Extract the [X, Y] coordinate from the center of the cell holding the provided text.  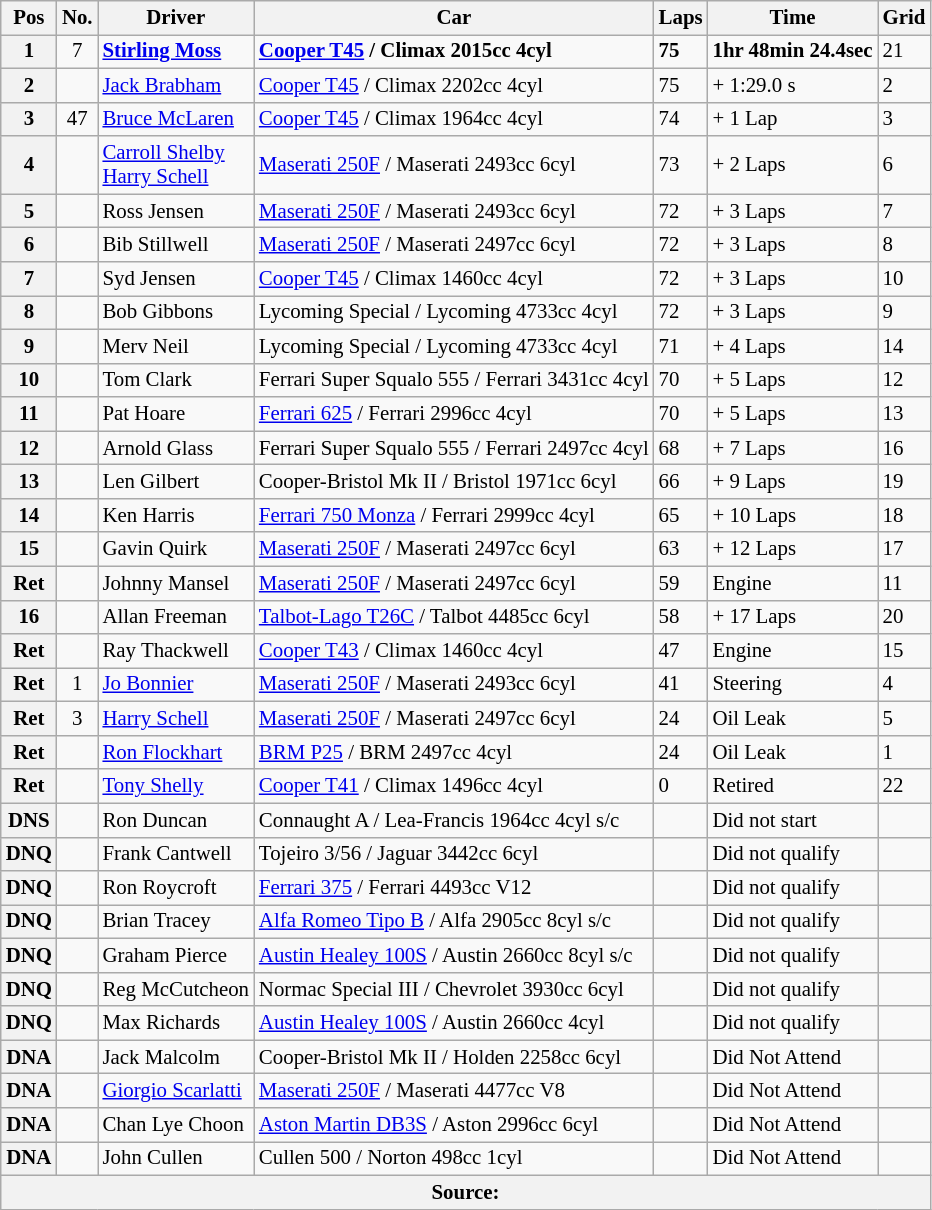
DNS [29, 820]
Ferrari Super Squalo 555 / Ferrari 2497cc 4cyl [454, 448]
Time [793, 18]
Cullen 500 / Norton 498cc 1cyl [454, 1159]
Bruce McLaren [176, 119]
73 [681, 165]
Austin Healey 100S / Austin 2660cc 8cyl s/c [454, 955]
Frank Cantwell [176, 854]
Ray Thackwell [176, 651]
John Cullen [176, 1159]
Normac Special III / Chevrolet 3930cc 6cyl [454, 989]
Steering [793, 685]
+ 7 Laps [793, 448]
Ferrari 625 / Ferrari 2996cc 4cyl [454, 414]
18 [904, 515]
Harry Schell [176, 719]
Carroll Shelby Harry Schell [176, 165]
+ 2 Laps [793, 165]
Car [454, 18]
Ron Flockhart [176, 752]
0 [681, 786]
Austin Healey 100S / Austin 2660cc 4cyl [454, 1023]
Ron Duncan [176, 820]
Max Richards [176, 1023]
+ 1:29.0 s [793, 85]
22 [904, 786]
Graham Pierce [176, 955]
20 [904, 617]
Cooper T45 / Climax 2202cc 4cyl [454, 85]
Stirling Moss [176, 51]
59 [681, 583]
Ferrari 750 Monza / Ferrari 2999cc 4cyl [454, 515]
Johnny Mansel [176, 583]
66 [681, 482]
58 [681, 617]
+ 4 Laps [793, 346]
+ 10 Laps [793, 515]
+ 17 Laps [793, 617]
Alfa Romeo Tipo B / Alfa 2905cc 8cyl s/c [454, 922]
Ferrari 375 / Ferrari 4493cc V12 [454, 888]
74 [681, 119]
68 [681, 448]
Ken Harris [176, 515]
Ron Roycroft [176, 888]
Laps [681, 18]
21 [904, 51]
BRM P25 / BRM 2497cc 4cyl [454, 752]
Maserati 250F / Maserati 4477cc V8 [454, 1091]
Cooper T45 / Climax 1460cc 4cyl [454, 279]
Giorgio Scarlatti [176, 1091]
Gavin Quirk [176, 549]
Aston Martin DB3S / Aston 2996cc 6cyl [454, 1125]
63 [681, 549]
Cooper T45 / Climax 1964cc 4cyl [454, 119]
19 [904, 482]
Ferrari Super Squalo 555 / Ferrari 3431cc 4cyl [454, 380]
71 [681, 346]
Connaught A / Lea-Francis 1964cc 4cyl s/c [454, 820]
Talbot-Lago T26C / Talbot 4485cc 6cyl [454, 617]
Allan Freeman [176, 617]
Cooper T45 / Climax 2015cc 4cyl [454, 51]
No. [78, 18]
Reg McCutcheon [176, 989]
Cooper T43 / Climax 1460cc 4cyl [454, 651]
Driver [176, 18]
+ 1 Lap [793, 119]
Brian Tracey [176, 922]
Bib Stillwell [176, 245]
65 [681, 515]
Tony Shelly [176, 786]
Pat Hoare [176, 414]
Merv Neil [176, 346]
Len Gilbert [176, 482]
Source: [466, 1192]
1hr 48min 24.4sec [793, 51]
Jo Bonnier [176, 685]
Grid [904, 18]
Pos [29, 18]
Cooper-Bristol Mk II / Holden 2258cc 6cyl [454, 1057]
Bob Gibbons [176, 312]
Jack Malcolm [176, 1057]
+ 9 Laps [793, 482]
Retired [793, 786]
Did not start [793, 820]
Ross Jensen [176, 211]
Chan Lye Choon [176, 1125]
+ 12 Laps [793, 549]
Jack Brabham [176, 85]
Tojeiro 3/56 / Jaguar 3442cc 6cyl [454, 854]
Arnold Glass [176, 448]
Cooper-Bristol Mk II / Bristol 1971cc 6cyl [454, 482]
17 [904, 549]
Syd Jensen [176, 279]
41 [681, 685]
Cooper T41 / Climax 1496cc 4cyl [454, 786]
Tom Clark [176, 380]
